For the text-containing cell, return its midpoint in (X, Y) coordinate format. 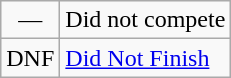
DNF (30, 58)
Did not compete (146, 20)
Did Not Finish (146, 58)
— (30, 20)
